Scan for the cell matching the given text and deliver its [X, Y] coordinate at center. 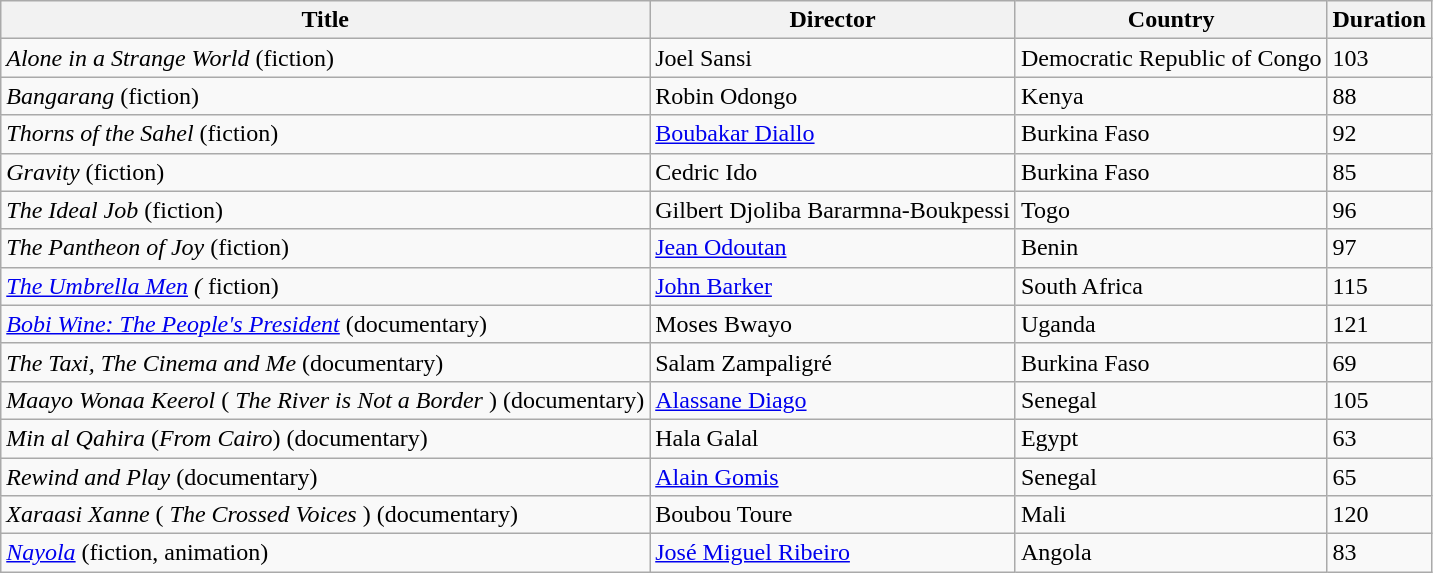
65 [1379, 477]
Rewind and Play (documentary) [326, 477]
120 [1379, 515]
Egypt [1171, 438]
Boubou Toure [833, 515]
Mali [1171, 515]
Title [326, 20]
Hala Galal [833, 438]
Country [1171, 20]
Democratic Republic of Congo [1171, 58]
Gravity (fiction) [326, 172]
88 [1379, 96]
Xaraasi Xanne ( The Crossed Voices ) (documentary) [326, 515]
97 [1379, 248]
Maayo Wonaa Keerol ( The River is Not a Border ) (documentary) [326, 400]
69 [1379, 362]
Cedric Ido [833, 172]
Boubakar Diallo [833, 134]
92 [1379, 134]
96 [1379, 210]
The Taxi, The Cinema and Me (documentary) [326, 362]
85 [1379, 172]
John Barker [833, 286]
Thorns of the Sahel (fiction) [326, 134]
Alassane Diago [833, 400]
The Ideal Job (fiction) [326, 210]
Duration [1379, 20]
Kenya [1171, 96]
Bobi Wine: The People's President (documentary) [326, 324]
Angola [1171, 553]
Jean Odoutan [833, 248]
83 [1379, 553]
José Miguel Ribeiro [833, 553]
South Africa [1171, 286]
The Pantheon of Joy (fiction) [326, 248]
63 [1379, 438]
105 [1379, 400]
Alone in a Strange World (fiction) [326, 58]
Moses Bwayo [833, 324]
Benin [1171, 248]
Robin Odongo [833, 96]
Nayola (fiction, animation) [326, 553]
Director [833, 20]
Salam Zampaligré [833, 362]
The Umbrella Men ( fiction) [326, 286]
Gilbert Djoliba Bararmna-Boukpessi [833, 210]
Alain Gomis [833, 477]
103 [1379, 58]
Joel Sansi [833, 58]
115 [1379, 286]
Togo [1171, 210]
Min al Qahira (From Cairo) (documentary) [326, 438]
121 [1379, 324]
Uganda [1171, 324]
Bangarang (fiction) [326, 96]
